Scan for the cell matching the given text and deliver its (X, Y) coordinate at center. 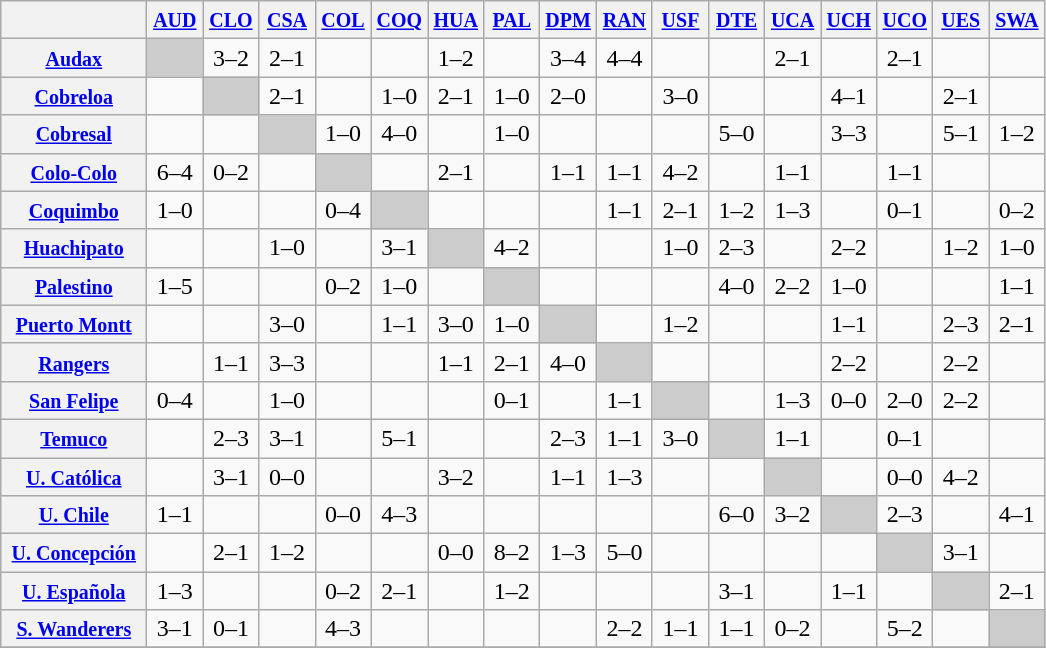
SWA (1017, 20)
UCO (905, 20)
S. Wanderers (74, 629)
Cobreloa (74, 96)
San Felipe (74, 400)
DPM (568, 20)
1–5 (175, 286)
Huachipato (74, 248)
Cobresal (74, 134)
CSA (287, 20)
Palestino (74, 286)
U. Católica (74, 477)
4–4 (624, 58)
CLO (231, 20)
Audax (74, 58)
Coquimbo (74, 210)
6–4 (175, 172)
Puerto Montt (74, 324)
U. Concepción (74, 553)
DTE (737, 20)
6–0 (737, 515)
UCH (849, 20)
U. Chile (74, 515)
Temuco (74, 438)
UCA (793, 20)
Rangers (74, 362)
PAL (512, 20)
COQ (400, 20)
UES (961, 20)
COL (343, 20)
Colo-Colo (74, 172)
AUD (175, 20)
RAN (624, 20)
3–4 (568, 58)
U. Española (74, 591)
8–2 (512, 553)
HUA (456, 20)
5–2 (905, 629)
USF (680, 20)
